Capture the cell that displays the provided text and extract its (x, y) central coordinate. 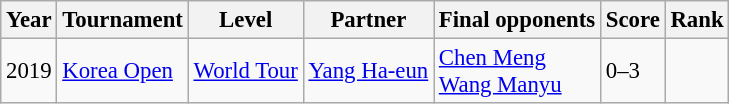
Year (29, 20)
Korea Open (122, 72)
Level (246, 20)
Rank (697, 20)
Chen MengWang Manyu (518, 72)
World Tour (246, 72)
0–3 (634, 72)
Yang Ha-eun (368, 72)
2019 (29, 72)
Partner (368, 20)
Final opponents (518, 20)
Score (634, 20)
Tournament (122, 20)
